Find where the given text appears and provide that cell's center as [x, y] coordinate. 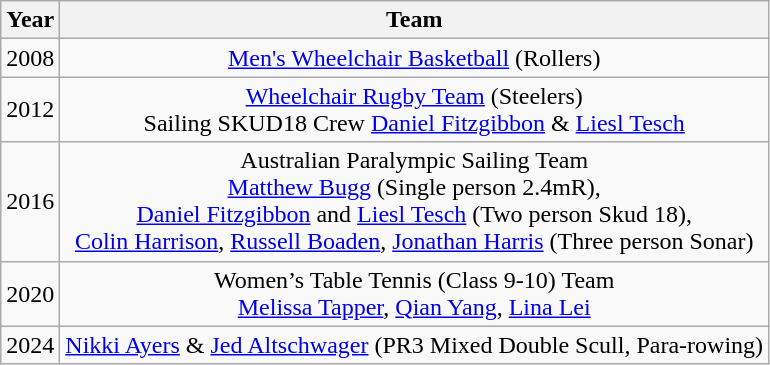
2016 [30, 202]
Women’s Table Tennis (Class 9-10) Team Melissa Tapper, Qian Yang, Lina Lei [414, 294]
2012 [30, 110]
Year [30, 20]
2024 [30, 345]
Men's Wheelchair Basketball (Rollers) [414, 58]
Nikki Ayers & Jed Altschwager (PR3 Mixed Double Scull, Para-rowing) [414, 345]
2020 [30, 294]
2008 [30, 58]
Wheelchair Rugby Team (Steelers) Sailing SKUD18 Crew Daniel Fitzgibbon & Liesl Tesch [414, 110]
Team [414, 20]
